From the cell containing the given text, extract its center point as (X, Y) coordinate. 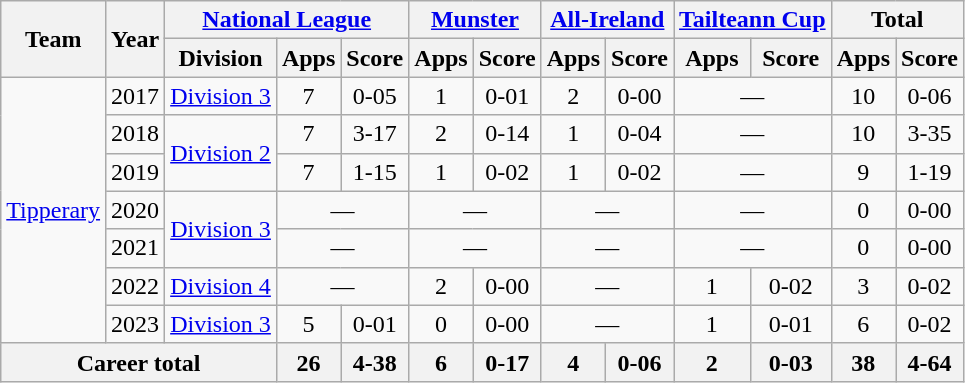
2019 (136, 172)
Year (136, 39)
2021 (136, 248)
Tipperary (54, 210)
National League (287, 20)
Total (897, 20)
2022 (136, 286)
Division 4 (221, 286)
Division (221, 58)
1-15 (375, 172)
3-17 (375, 134)
4 (573, 362)
2018 (136, 134)
Team (54, 39)
0-14 (507, 134)
2020 (136, 210)
4-64 (930, 362)
0-17 (507, 362)
Division 2 (221, 153)
0-03 (790, 362)
38 (863, 362)
2023 (136, 324)
0-04 (640, 134)
1-19 (930, 172)
3-35 (930, 134)
Career total (139, 362)
5 (308, 324)
Munster (475, 20)
Tailteann Cup (753, 20)
3 (863, 286)
9 (863, 172)
All-Ireland (607, 20)
4-38 (375, 362)
0-05 (375, 96)
26 (308, 362)
2017 (136, 96)
